Return the [X, Y] coordinate for the center point of the cell that contains the specified text.  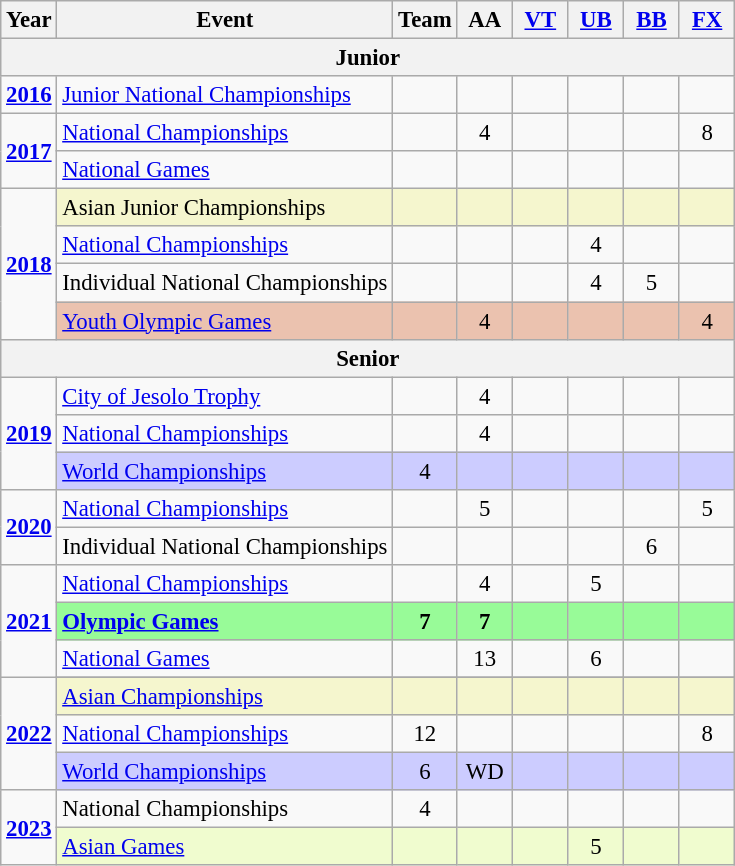
2020 [29, 528]
Asian Junior Championships [225, 208]
Year [29, 20]
Olympic Games [225, 621]
Senior [368, 358]
Team [425, 20]
2019 [29, 434]
City of Jesolo Trophy [225, 396]
Junior National Championships [225, 95]
AA [485, 20]
12 [425, 734]
Junior [368, 58]
2021 [29, 622]
Event [225, 20]
Asian Games [225, 847]
2016 [29, 95]
UB [596, 20]
2017 [29, 152]
VT [541, 20]
Youth Olympic Games [225, 321]
FX [707, 20]
2022 [29, 734]
2023 [29, 828]
BB [652, 20]
WD [485, 772]
2018 [29, 264]
13 [485, 659]
Asian Championships [225, 697]
